For the text-containing cell, return its midpoint in [x, y] coordinate format. 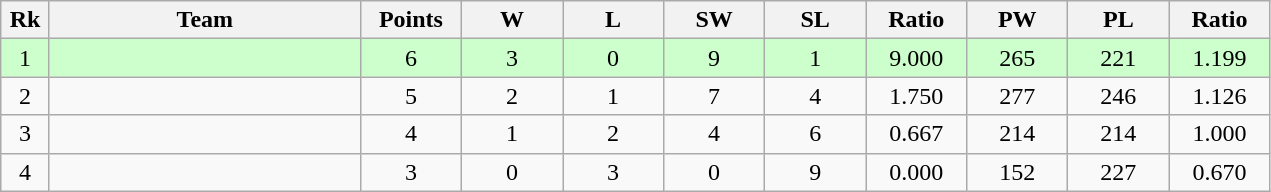
1.199 [1220, 58]
0.670 [1220, 172]
Rk [26, 20]
9.000 [916, 58]
5 [410, 96]
Team [204, 20]
227 [1118, 172]
1.000 [1220, 134]
SW [714, 20]
246 [1118, 96]
L [612, 20]
W [512, 20]
0.000 [916, 172]
PL [1118, 20]
PW [1018, 20]
152 [1018, 172]
SL [816, 20]
0.667 [916, 134]
265 [1018, 58]
1.126 [1220, 96]
1.750 [916, 96]
Points [410, 20]
7 [714, 96]
277 [1018, 96]
221 [1118, 58]
